Return the [X, Y] coordinate for the center point of the cell that contains the specified text.  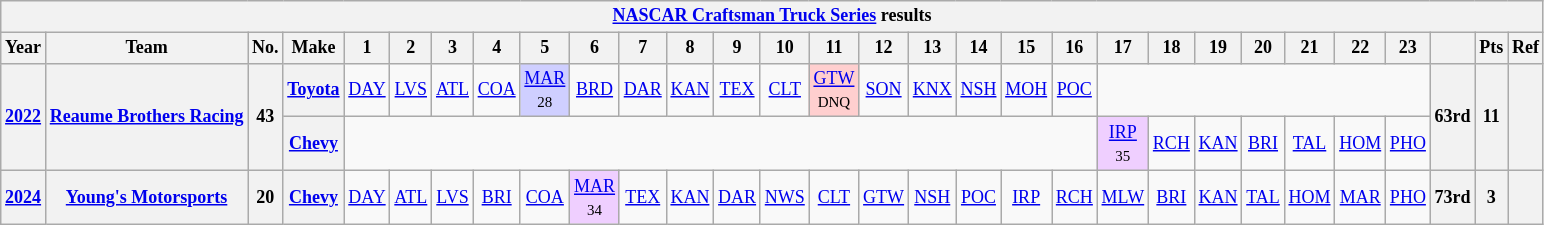
16 [1075, 48]
7 [642, 48]
15 [1026, 48]
23 [1408, 48]
Ref [1526, 48]
Young's Motorsports [146, 197]
MOH [1026, 90]
10 [784, 48]
12 [884, 48]
17 [1122, 48]
13 [932, 48]
18 [1172, 48]
MLW [1122, 197]
21 [1310, 48]
MAR34 [595, 197]
2022 [24, 116]
19 [1218, 48]
63rd [1452, 116]
Pts [1492, 48]
KNX [932, 90]
NASCAR Craftsman Truck Series results [772, 16]
MAR28 [545, 90]
IRP [1026, 197]
5 [545, 48]
8 [690, 48]
SON [884, 90]
4 [496, 48]
IRP35 [1122, 144]
Reaume Brothers Racing [146, 116]
43 [266, 116]
Make [314, 48]
2024 [24, 197]
No. [266, 48]
73rd [1452, 197]
GTWDNQ [834, 90]
1 [367, 48]
Toyota [314, 90]
MAR [1360, 197]
2 [411, 48]
GTW [884, 197]
9 [738, 48]
14 [978, 48]
BRD [595, 90]
NWS [784, 197]
22 [1360, 48]
Team [146, 48]
Year [24, 48]
6 [595, 48]
